Determine the [x, y] coordinate at the center of the cell enclosing the given text.  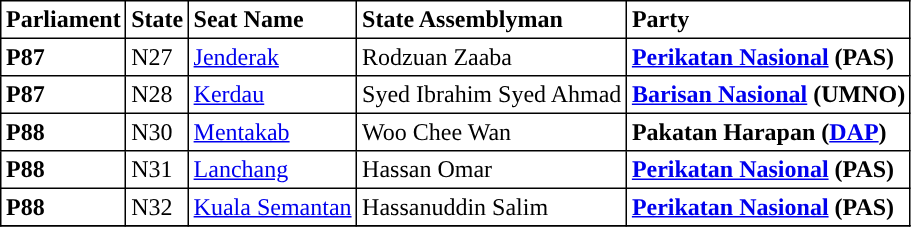
Hassanuddin Salim [492, 207]
N31 [157, 170]
Rodzuan Zaaba [492, 57]
N32 [157, 207]
Kerdau [272, 95]
Barisan Nasional (UMNO) [769, 95]
State [157, 20]
Seat Name [272, 20]
Kuala Semantan [272, 207]
N28 [157, 95]
N27 [157, 57]
Woo Chee Wan [492, 132]
Pakatan Harapan (DAP) [769, 132]
Parliament [64, 20]
N30 [157, 132]
Jenderak [272, 57]
Mentakab [272, 132]
Syed Ibrahim Syed Ahmad [492, 95]
Hassan Omar [492, 170]
State Assemblyman [492, 20]
Lanchang [272, 170]
Party [769, 20]
